Identify which cell holds the provided text, then report its (x, y) central coordinate. 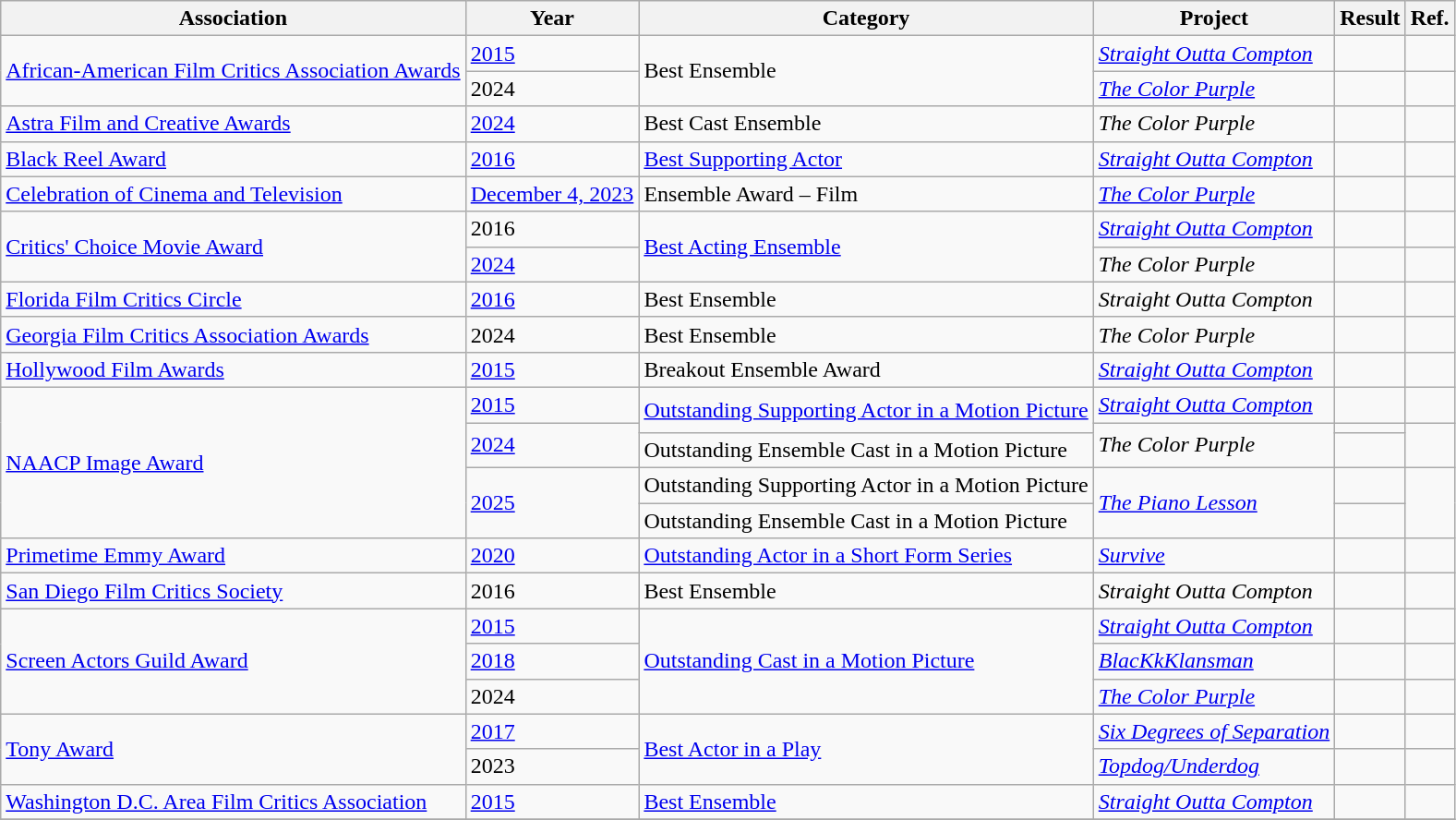
2017 (552, 731)
Category (866, 18)
Screen Actors Guild Award (233, 661)
Outstanding Actor in a Short Form Series (866, 556)
Year (552, 18)
Outstanding Cast in a Motion Picture (866, 661)
2020 (552, 556)
Six Degrees of Separation (1213, 731)
Celebration of Cinema and Television (233, 194)
Breakout Ensemble Award (866, 369)
Washington D.C. Area Film Critics Association (233, 802)
Florida Film Critics Circle (233, 299)
African-American Film Critics Association Awards (233, 71)
2025 (552, 503)
BlacKkKlansman (1213, 661)
Black Reel Award (233, 159)
Best Supporting Actor (866, 159)
2023 (552, 766)
Best Acting Ensemble (866, 247)
Result (1370, 18)
Critics' Choice Movie Award (233, 247)
Association (233, 18)
Ref. (1429, 18)
Topdog/Underdog (1213, 766)
Ensemble Award – Film (866, 194)
Best Actor in a Play (866, 749)
Hollywood Film Awards (233, 369)
San Diego Film Critics Society (233, 591)
Georgia Film Critics Association Awards (233, 334)
Project (1213, 18)
NAACP Image Award (233, 462)
Tony Award (233, 749)
December 4, 2023 (552, 194)
2018 (552, 661)
Best Cast Ensemble (866, 124)
Astra Film and Creative Awards (233, 124)
Survive (1213, 556)
The Piano Lesson (1213, 503)
Primetime Emmy Award (233, 556)
